For the text-containing cell, return its midpoint in [x, y] coordinate format. 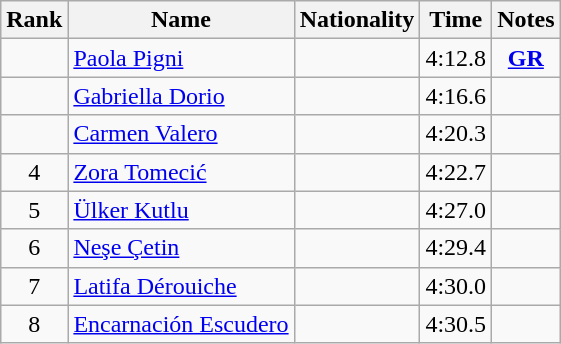
5 [34, 210]
Ülker Kutlu [181, 210]
Carmen Valero [181, 134]
Latifa Dérouiche [181, 286]
Time [456, 20]
7 [34, 286]
GR [526, 58]
Gabriella Dorio [181, 96]
6 [34, 248]
8 [34, 324]
4:12.8 [456, 58]
Rank [34, 20]
4:27.0 [456, 210]
4:30.0 [456, 286]
Name [181, 20]
Nationality [357, 20]
Notes [526, 20]
Neşe Çetin [181, 248]
4 [34, 172]
4:29.4 [456, 248]
4:16.6 [456, 96]
Zora Tomecić [181, 172]
Encarnación Escudero [181, 324]
4:22.7 [456, 172]
Paola Pigni [181, 58]
4:20.3 [456, 134]
4:30.5 [456, 324]
